Determine the [x, y] coordinate at the center of the cell enclosing the given text.  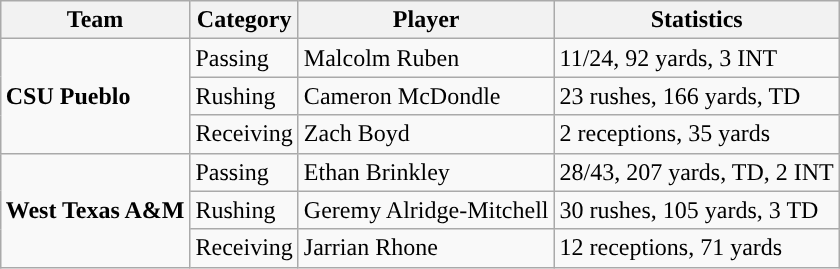
Category [244, 20]
Cameron McDondle [426, 96]
Team [95, 20]
12 receptions, 71 yards [696, 248]
11/24, 92 yards, 3 INT [696, 58]
Jarrian Rhone [426, 248]
Ethan Brinkley [426, 172]
West Texas A&M [95, 210]
Zach Boyd [426, 134]
2 receptions, 35 yards [696, 134]
Statistics [696, 20]
30 rushes, 105 yards, 3 TD [696, 210]
28/43, 207 yards, TD, 2 INT [696, 172]
Geremy Alridge-Mitchell [426, 210]
Malcolm Ruben [426, 58]
Player [426, 20]
23 rushes, 166 yards, TD [696, 96]
CSU Pueblo [95, 96]
